Provide the [X, Y] coordinate of the cell's center where the given text is located.  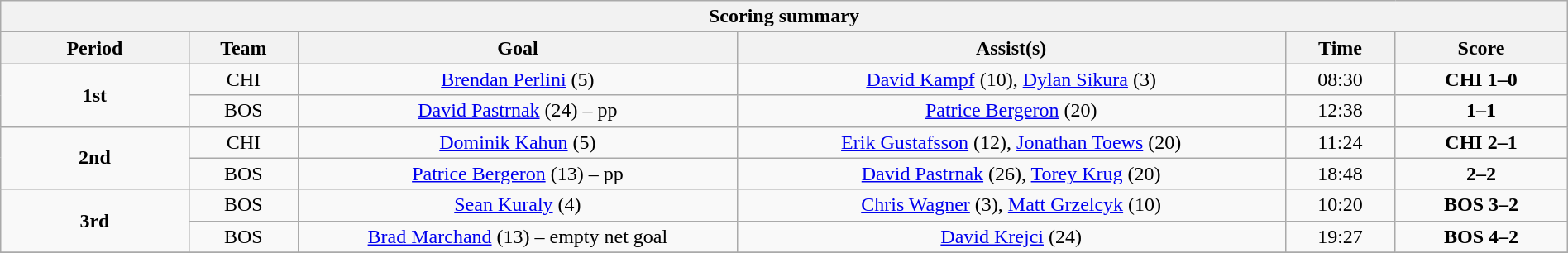
Brendan Perlini (5) [518, 79]
BOS 4–2 [1481, 236]
Brad Marchand (13) – empty net goal [518, 236]
Period [94, 48]
18:48 [1340, 174]
Dominik Kahun (5) [518, 142]
Erik Gustafsson (12), Jonathan Toews (20) [1011, 142]
CHI 2–1 [1481, 142]
Score [1481, 48]
11:24 [1340, 142]
BOS 3–2 [1481, 205]
3rd [94, 221]
Scoring summary [784, 17]
19:27 [1340, 236]
Chris Wagner (3), Matt Grzelcyk (10) [1011, 205]
David Pastrnak (26), Torey Krug (20) [1011, 174]
1–1 [1481, 111]
08:30 [1340, 79]
Time [1340, 48]
Team [243, 48]
10:20 [1340, 205]
Assist(s) [1011, 48]
CHI 1–0 [1481, 79]
Goal [518, 48]
Patrice Bergeron (20) [1011, 111]
1st [94, 95]
12:38 [1340, 111]
Patrice Bergeron (13) – pp [518, 174]
2nd [94, 158]
David Krejci (24) [1011, 236]
Sean Kuraly (4) [518, 205]
David Kampf (10), Dylan Sikura (3) [1011, 79]
2–2 [1481, 174]
David Pastrnak (24) – pp [518, 111]
